Detect which cell encompasses the target text, then output its [x, y] center coordinate. 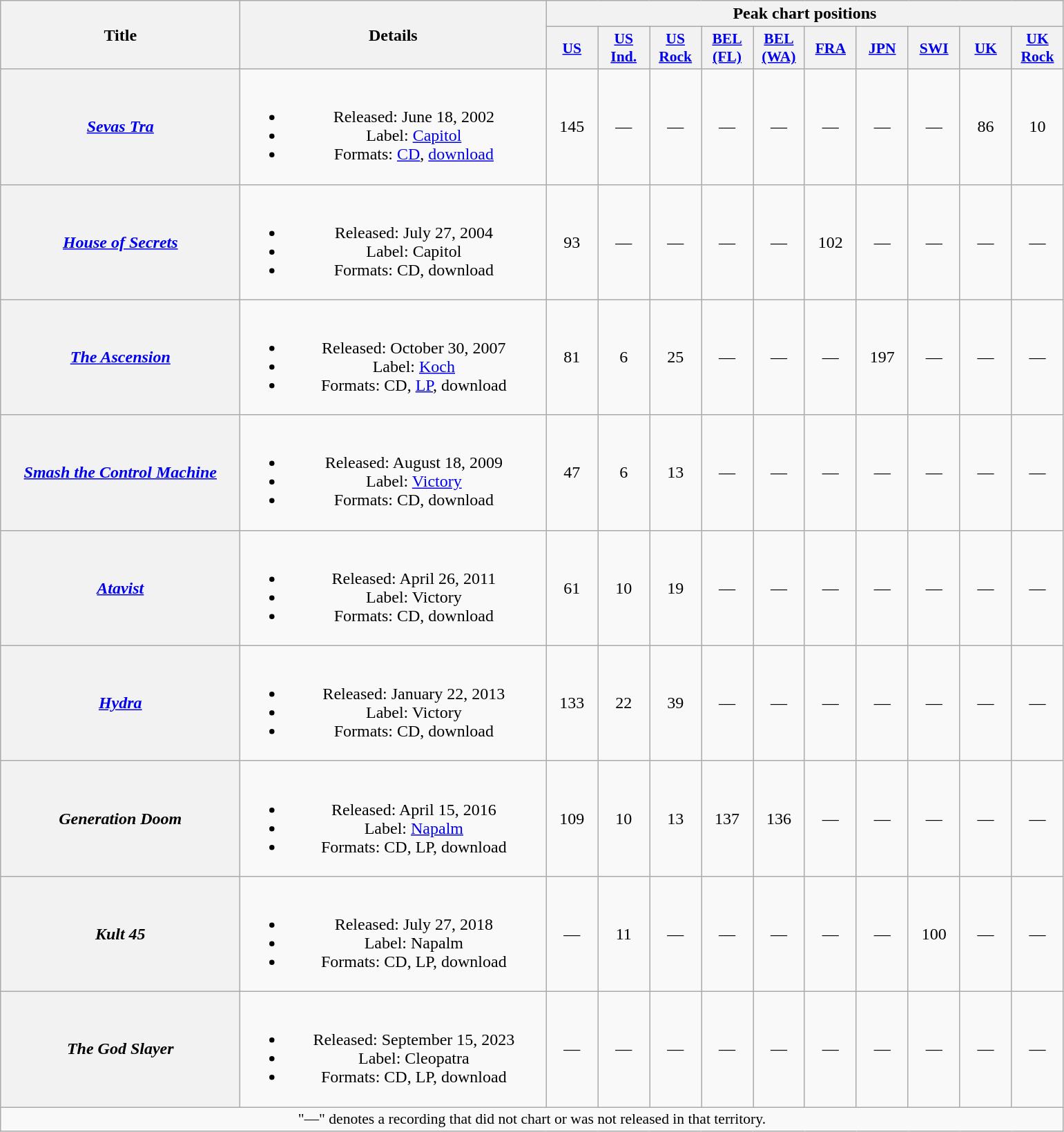
UK [986, 48]
BEL(FL) [728, 48]
FRA [830, 48]
SWI [934, 48]
81 [572, 358]
197 [882, 358]
House of Secrets [120, 242]
US [572, 48]
19 [675, 588]
102 [830, 242]
The Ascension [120, 358]
BEL(WA) [779, 48]
136 [779, 819]
100 [934, 933]
22 [624, 703]
Released: July 27, 2018Label: NapalmFormats: CD, LP, download [394, 933]
25 [675, 358]
Atavist [120, 588]
Hydra [120, 703]
UKRock [1037, 48]
Released: September 15, 2023Label: CleopatraFormats: CD, LP, download [394, 1049]
Released: April 15, 2016Label: NapalmFormats: CD, LP, download [394, 819]
133 [572, 703]
Smash the Control Machine [120, 472]
Released: August 18, 2009Label: VictoryFormats: CD, download [394, 472]
Sevas Tra [120, 127]
145 [572, 127]
61 [572, 588]
Released: January 22, 2013Label: VictoryFormats: CD, download [394, 703]
109 [572, 819]
Kult 45 [120, 933]
Title [120, 35]
11 [624, 933]
Released: October 30, 2007Label: KochFormats: CD, LP, download [394, 358]
USInd. [624, 48]
Released: April 26, 2011Label: VictoryFormats: CD, download [394, 588]
Peak chart positions [805, 14]
JPN [882, 48]
93 [572, 242]
USRock [675, 48]
"—" denotes a recording that did not chart or was not released in that territory. [532, 1120]
Details [394, 35]
137 [728, 819]
Released: July 27, 2004Label: CapitolFormats: CD, download [394, 242]
39 [675, 703]
Released: June 18, 2002Label: CapitolFormats: CD, download [394, 127]
Generation Doom [120, 819]
The God Slayer [120, 1049]
47 [572, 472]
86 [986, 127]
